For the text-containing cell, return its midpoint in (X, Y) coordinate format. 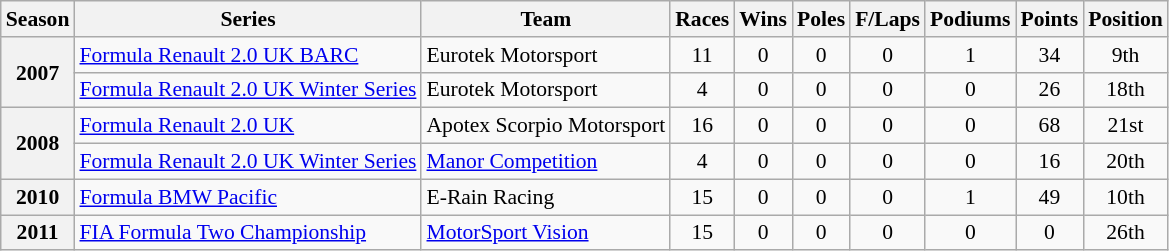
2011 (38, 233)
Season (38, 19)
2010 (38, 197)
Series (248, 19)
2008 (38, 144)
Team (546, 19)
F/Laps (888, 19)
Poles (821, 19)
26 (1050, 90)
Position (1125, 19)
34 (1050, 55)
18th (1125, 90)
2007 (38, 72)
Formula BMW Pacific (248, 197)
FIA Formula Two Championship (248, 233)
26th (1125, 233)
Manor Competition (546, 162)
21st (1125, 126)
Formula Renault 2.0 UK BARC (248, 55)
E-Rain Racing (546, 197)
68 (1050, 126)
Wins (763, 19)
Podiums (970, 19)
10th (1125, 197)
Apotex Scorpio Motorsport (546, 126)
Formula Renault 2.0 UK (248, 126)
Races (702, 19)
Points (1050, 19)
20th (1125, 162)
49 (1050, 197)
MotorSport Vision (546, 233)
9th (1125, 55)
11 (702, 55)
